Locate the cell with the specified text and output its [x, y] center coordinate. 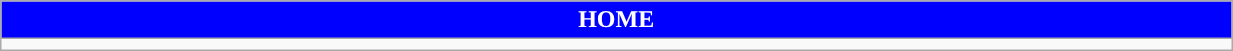
HOME [616, 20]
